Detect which cell encompasses the target text, then output its [x, y] center coordinate. 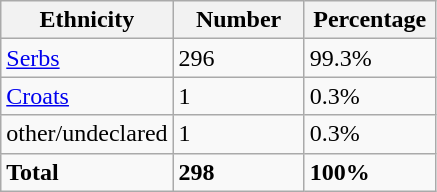
Percentage [370, 20]
99.3% [370, 58]
Number [238, 20]
100% [370, 172]
Total [87, 172]
Ethnicity [87, 20]
296 [238, 58]
other/undeclared [87, 134]
298 [238, 172]
Croats [87, 96]
Serbs [87, 58]
